Extract the (X, Y) coordinate from the center of the cell holding the provided text.  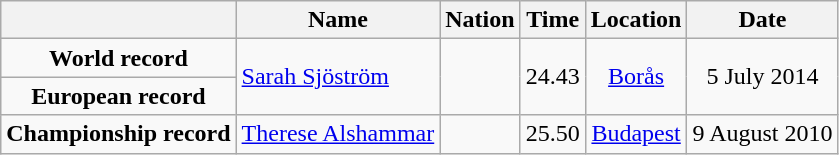
European record (118, 96)
Date (762, 20)
9 August 2010 (762, 134)
Borås (636, 77)
Time (552, 20)
Budapest (636, 134)
24.43 (552, 77)
25.50 (552, 134)
Location (636, 20)
Name (338, 20)
Sarah Sjöström (338, 77)
5 July 2014 (762, 77)
Nation (480, 20)
World record (118, 58)
Therese Alshammar (338, 134)
Championship record (118, 134)
